Detect which cell encompasses the target text, then output its [x, y] center coordinate. 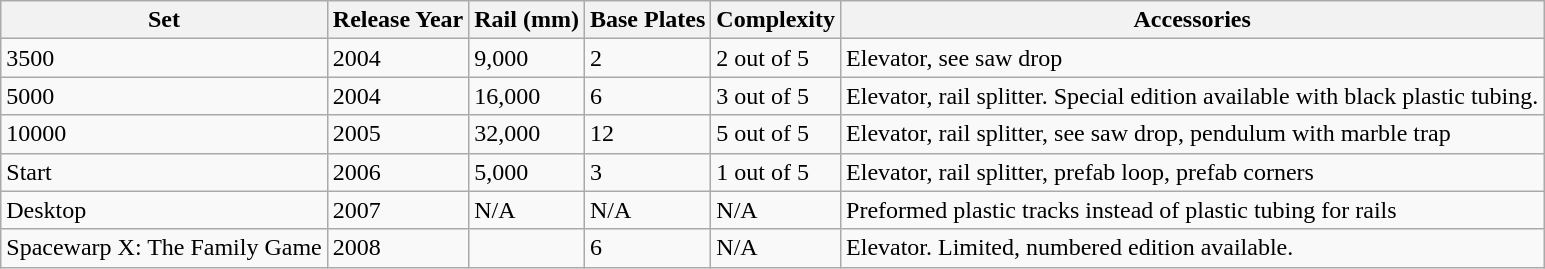
1 out of 5 [776, 172]
5,000 [527, 172]
Elevator. Limited, numbered edition available. [1192, 248]
2005 [398, 134]
2008 [398, 248]
Start [164, 172]
2007 [398, 210]
Elevator, rail splitter, prefab loop, prefab corners [1192, 172]
Elevator, rail splitter. Special edition available with black plastic tubing. [1192, 96]
9,000 [527, 58]
Set [164, 20]
Release Year [398, 20]
Desktop [164, 210]
Complexity [776, 20]
5 out of 5 [776, 134]
Spacewarp X: The Family Game [164, 248]
2006 [398, 172]
10000 [164, 134]
12 [647, 134]
32,000 [527, 134]
5000 [164, 96]
3 [647, 172]
Rail (mm) [527, 20]
Preformed plastic tracks instead of plastic tubing for rails [1192, 210]
Elevator, see saw drop [1192, 58]
16,000 [527, 96]
2 [647, 58]
3 out of 5 [776, 96]
Accessories [1192, 20]
3500 [164, 58]
2 out of 5 [776, 58]
Elevator, rail splitter, see saw drop, pendulum with marble trap [1192, 134]
Base Plates [647, 20]
